Return (x, y) of the center of cell containing provided text 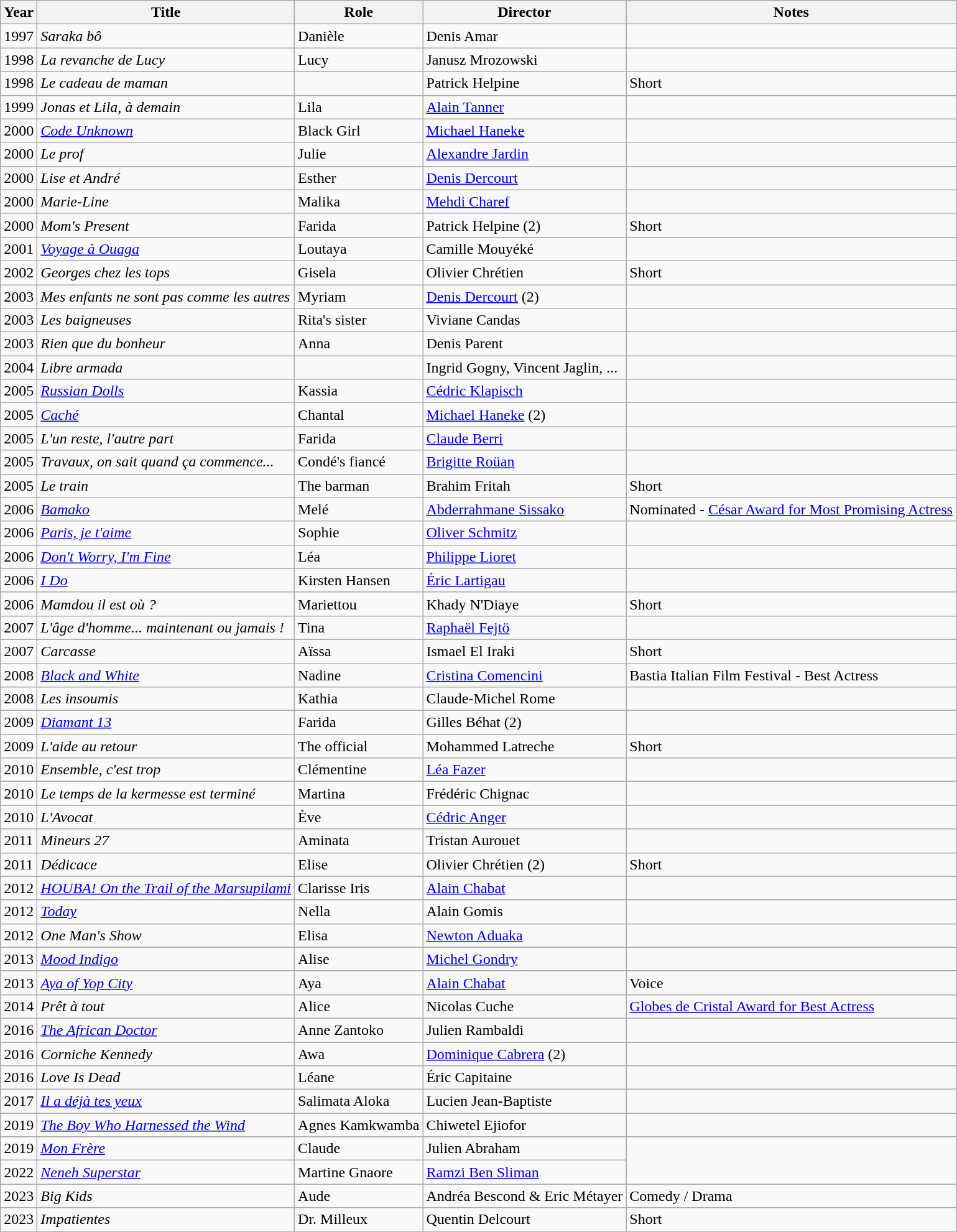
Philippe Lioret (525, 557)
Kathia (359, 699)
Gilles Béhat (2) (525, 723)
Claude (359, 1149)
Newton Aduaka (525, 935)
The Boy Who Harnessed the Wind (166, 1125)
Alexandre Jardin (525, 154)
Anna (359, 344)
Corniche Kennedy (166, 1054)
L'aide au retour (166, 746)
Frédéric Chignac (525, 794)
2001 (19, 249)
Lise et André (166, 178)
The official (359, 746)
1999 (19, 107)
Cristina Comencini (525, 675)
Ingrid Gogny, Vincent Jaglin, ... (525, 368)
L'un reste, l'autre part (166, 438)
Julien Rambaldi (525, 1030)
Lila (359, 107)
Dr. Milleux (359, 1220)
Nadine (359, 675)
Travaux, on sait quand ça commence... (166, 462)
Mon Frère (166, 1149)
2004 (19, 368)
Ramzi Ben Sliman (525, 1172)
Paris, je t'aime (166, 533)
Brahim Fritah (525, 486)
Chiwetel Ejiofor (525, 1125)
Mes enfants ne sont pas comme les autres (166, 297)
Éric Lartigau (525, 580)
Claude-Michel Rome (525, 699)
Loutaya (359, 249)
Éric Capitaine (525, 1078)
Clarisse Iris (359, 888)
La revanche de Lucy (166, 60)
Le prof (166, 154)
Malika (359, 201)
2014 (19, 1006)
Martina (359, 794)
Don't Worry, I'm Fine (166, 557)
Comedy / Drama (791, 1196)
Bamako (166, 509)
Julie (359, 154)
Role (359, 12)
The barman (359, 486)
Libre armada (166, 368)
Jonas et Lila, à demain (166, 107)
Nella (359, 912)
Ismael El Iraki (525, 651)
Les baigneuses (166, 320)
Mehdi Charef (525, 201)
One Man's Show (166, 935)
Janusz Mrozowski (525, 60)
HOUBA! On the Trail of the Marsupilami (166, 888)
Mood Indigo (166, 959)
Neneh Superstar (166, 1172)
Oliver Schmitz (525, 533)
Julien Abraham (525, 1149)
Voice (791, 983)
Kassia (359, 391)
Salimata Aloka (359, 1101)
Alain Gomis (525, 912)
Mom's Present (166, 225)
Big Kids (166, 1196)
2017 (19, 1101)
Mohammed Latreche (525, 746)
Condé's fiancé (359, 462)
Black and White (166, 675)
Alise (359, 959)
Denis Dercourt (525, 178)
Dominique Cabrera (2) (525, 1054)
Danièle (359, 36)
Globes de Cristal Award for Best Actress (791, 1006)
Year (19, 12)
Notes (791, 12)
Michel Gondry (525, 959)
Raphaël Fejtö (525, 628)
Ève (359, 817)
Sophie (359, 533)
Kirsten Hansen (359, 580)
Mamdou il est où ? (166, 604)
Elise (359, 864)
Nicolas Cuche (525, 1006)
Léa Fazer (525, 770)
Léane (359, 1078)
Marie-Line (166, 201)
Michael Haneke (525, 131)
Bastia Italian Film Festival - Best Actress (791, 675)
Prêt à tout (166, 1006)
Awa (359, 1054)
Rita's sister (359, 320)
Patrick Helpine (525, 83)
Title (166, 12)
Cédric Klapisch (525, 391)
Impatientes (166, 1220)
Melé (359, 509)
Rien que du bonheur (166, 344)
Léa (359, 557)
Gisela (359, 272)
Martine Gnaore (359, 1172)
Denis Parent (525, 344)
Chantal (359, 415)
Khady N'Diaye (525, 604)
Love Is Dead (166, 1078)
Andréa Bescond & Eric Métayer (525, 1196)
Le temps de la kermesse est terminé (166, 794)
Elisa (359, 935)
Dédicace (166, 864)
Lucy (359, 60)
Code Unknown (166, 131)
Alice (359, 1006)
Aïssa (359, 651)
Lucien Jean-Baptiste (525, 1101)
Denis Amar (525, 36)
Mariettou (359, 604)
Olivier Chrétien (525, 272)
Saraka bô (166, 36)
Les insoumis (166, 699)
Caché (166, 415)
Russian Dolls (166, 391)
Aya (359, 983)
Georges chez les tops (166, 272)
Diamant 13 (166, 723)
Viviane Candas (525, 320)
Aya of Yop City (166, 983)
Denis Dercourt (2) (525, 297)
Le train (166, 486)
Il a déjà tes yeux (166, 1101)
Abderrahmane Sissako (525, 509)
Nominated - César Award for Most Promising Actress (791, 509)
2022 (19, 1172)
Quentin Delcourt (525, 1220)
Brigitte Roüan (525, 462)
Clémentine (359, 770)
Olivier Chrétien (2) (525, 864)
Esther (359, 178)
2002 (19, 272)
L'Avocat (166, 817)
Today (166, 912)
L'âge d'homme... maintenant ou jamais ! (166, 628)
Patrick Helpine (2) (525, 225)
Voyage à Ouaga (166, 249)
Camille Mouyéké (525, 249)
Tina (359, 628)
Ensemble, c'est trop (166, 770)
Anne Zantoko (359, 1030)
1997 (19, 36)
Aminata (359, 841)
The African Doctor (166, 1030)
Aude (359, 1196)
I Do (166, 580)
Alain Tanner (525, 107)
Cédric Anger (525, 817)
Claude Berri (525, 438)
Michael Haneke (2) (525, 415)
Black Girl (359, 131)
Myriam (359, 297)
Carcasse (166, 651)
Mineurs 27 (166, 841)
Director (525, 12)
Tristan Aurouet (525, 841)
Agnes Kamkwamba (359, 1125)
Le cadeau de maman (166, 83)
